Search for the cell housing the specified text and yield its (X, Y) center coordinate. 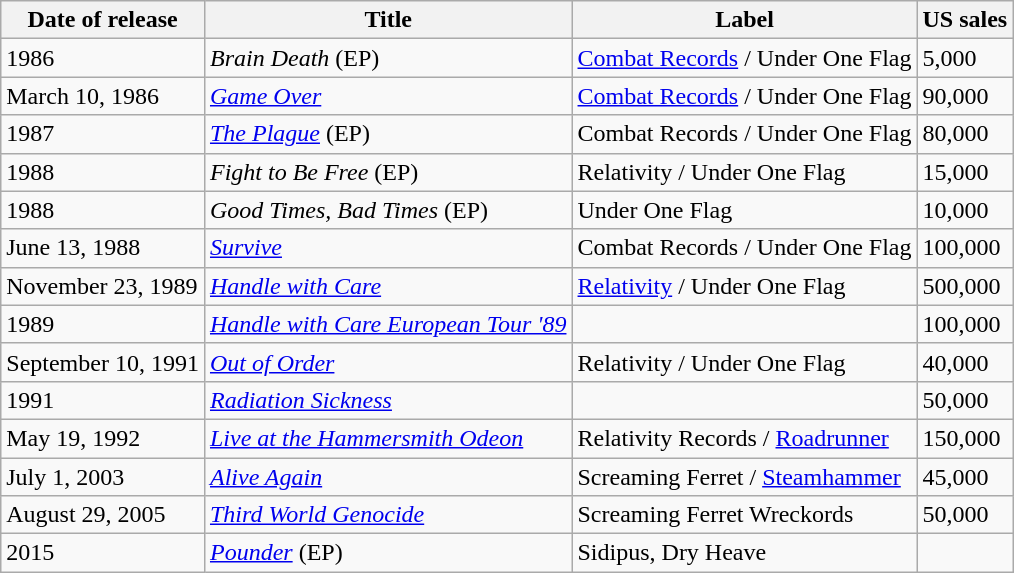
Good Times, Bad Times (EP) (388, 210)
80,000 (965, 134)
Game Over (388, 96)
August 29, 2005 (103, 515)
Radiation Sickness (388, 400)
1991 (103, 400)
Title (388, 20)
US sales (965, 20)
Survive (388, 248)
Sidipus, Dry Heave (744, 553)
15,000 (965, 172)
90,000 (965, 96)
Relativity Records / Roadrunner (744, 438)
November 23, 1989 (103, 286)
1987 (103, 134)
June 13, 1988 (103, 248)
1989 (103, 324)
2015 (103, 553)
45,000 (965, 477)
Live at the Hammersmith Odeon (388, 438)
10,000 (965, 210)
Screaming Ferret / Steamhammer (744, 477)
Alive Again (388, 477)
Under One Flag (744, 210)
Date of release (103, 20)
March 10, 1986 (103, 96)
Label (744, 20)
Handle with Care (388, 286)
May 19, 1992 (103, 438)
40,000 (965, 362)
500,000 (965, 286)
Handle with Care European Tour '89 (388, 324)
1986 (103, 58)
The Plague (EP) (388, 134)
Brain Death (EP) (388, 58)
July 1, 2003 (103, 477)
September 10, 1991 (103, 362)
Fight to Be Free (EP) (388, 172)
5,000 (965, 58)
Pounder (EP) (388, 553)
Out of Order (388, 362)
Screaming Ferret Wreckords (744, 515)
Third World Genocide (388, 515)
150,000 (965, 438)
